Extract the (X, Y) coordinate from the center of the cell holding the provided text.  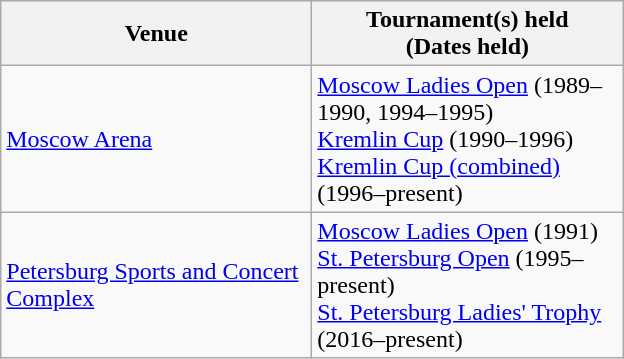
Venue (156, 34)
Petersburg Sports and Concert Complex (156, 285)
Tournament(s) held(Dates held) (468, 34)
Moscow Arena (156, 139)
Moscow Ladies Open (1991)St. Petersburg Open (1995–present)St. Petersburg Ladies' Trophy (2016–present) (468, 285)
Moscow Ladies Open (1989–1990, 1994–1995)Kremlin Cup (1990–1996)Kremlin Cup (combined) (1996–present) (468, 139)
